Capture the cell that displays the provided text and extract its [X, Y] central coordinate. 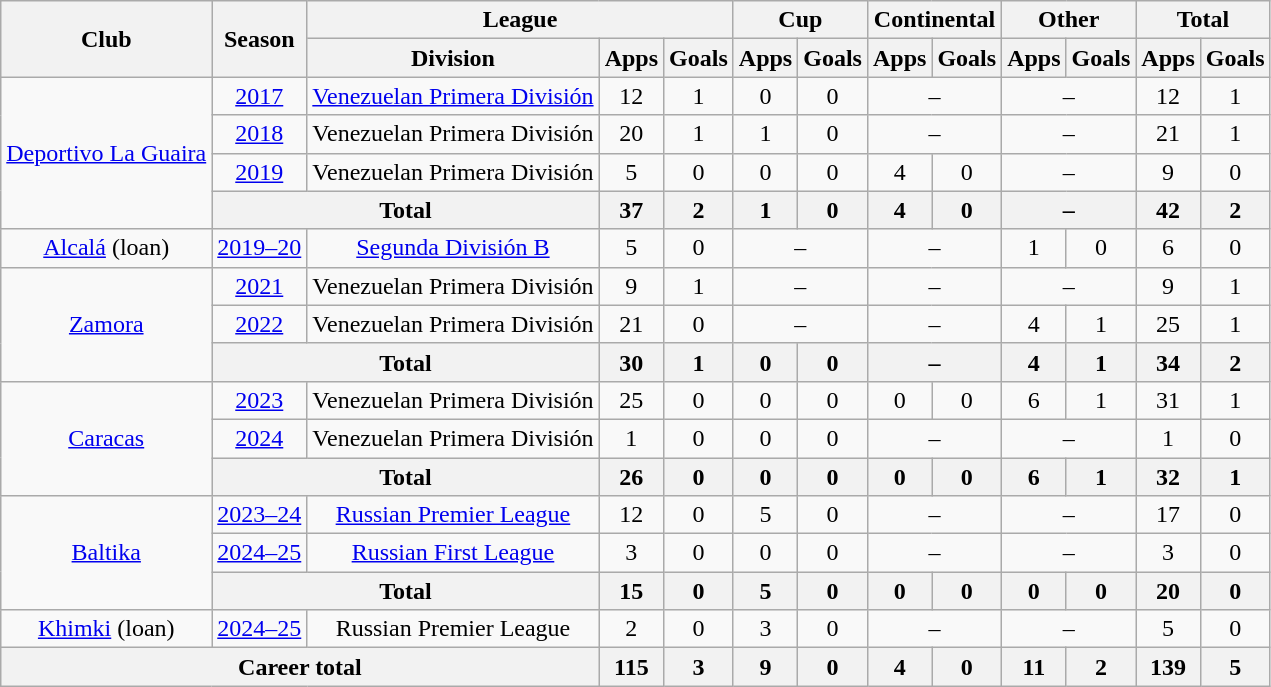
Season [260, 39]
Career total [300, 667]
Zamora [106, 324]
Caracas [106, 438]
Alcalá (loan) [106, 248]
37 [631, 210]
Baltika [106, 553]
139 [1168, 667]
2023–24 [260, 515]
26 [631, 477]
Division [453, 58]
11 [1034, 667]
42 [1168, 210]
Khimki (loan) [106, 629]
32 [1168, 477]
Cup [800, 20]
17 [1168, 515]
Club [106, 39]
2021 [260, 286]
Continental [934, 20]
2019 [260, 172]
34 [1168, 362]
League [520, 20]
Deportivo La Guaira [106, 153]
2017 [260, 96]
31 [1168, 400]
Russian First League [453, 553]
2019–20 [260, 248]
115 [631, 667]
15 [631, 591]
2018 [260, 134]
Other [1069, 20]
2023 [260, 400]
2024 [260, 438]
Segunda División B [453, 248]
30 [631, 362]
2022 [260, 324]
